Return the (X, Y) coordinate for the center point of the cell that contains the specified text.  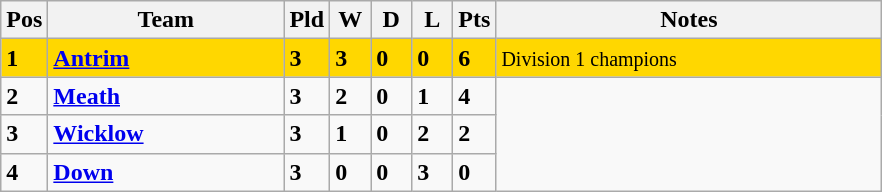
6 (474, 58)
Meath (166, 96)
Pld (307, 20)
Pos (24, 20)
Team (166, 20)
Pts (474, 20)
Division 1 champions (689, 58)
Antrim (166, 58)
L (432, 20)
Down (166, 172)
D (392, 20)
Notes (689, 20)
W (350, 20)
Wicklow (166, 134)
